Identify which cell holds the provided text, then report its [x, y] central coordinate. 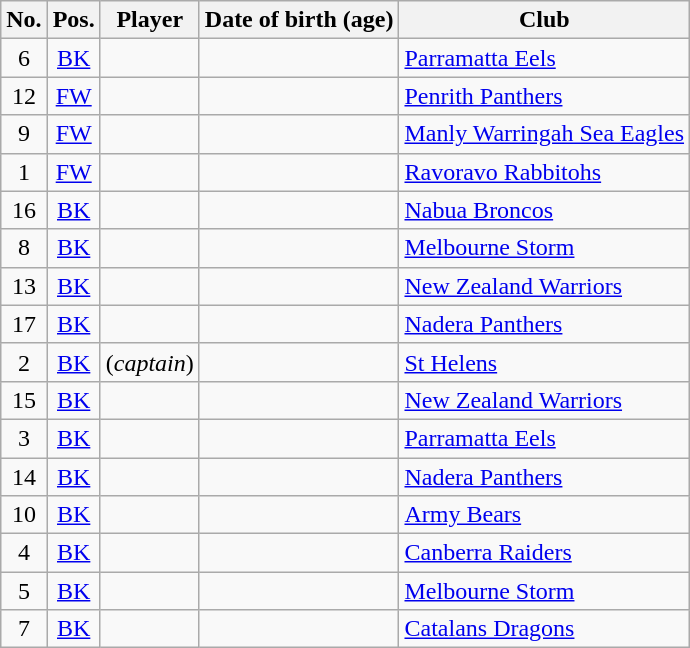
Club [544, 20]
3 [24, 438]
10 [24, 515]
1 [24, 172]
Nabua Broncos [544, 210]
17 [24, 324]
9 [24, 134]
Penrith Panthers [544, 96]
Army Bears [544, 515]
7 [24, 629]
Catalans Dragons [544, 629]
4 [24, 553]
14 [24, 477]
Pos. [74, 20]
15 [24, 400]
12 [24, 96]
5 [24, 591]
No. [24, 20]
16 [24, 210]
Player [150, 20]
(captain) [150, 362]
Manly Warringah Sea Eagles [544, 134]
Canberra Raiders [544, 553]
6 [24, 58]
2 [24, 362]
Ravoravo Rabbitohs [544, 172]
13 [24, 286]
Date of birth (age) [299, 20]
8 [24, 248]
St Helens [544, 362]
